Detect which cell encompasses the target text, then output its (X, Y) center coordinate. 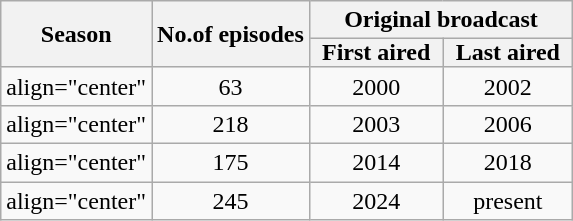
245 (231, 201)
present (508, 201)
63 (231, 86)
No.of episodes (231, 34)
2000 (376, 86)
2024 (376, 201)
Season (76, 34)
Last aired (508, 53)
Original broadcast (440, 20)
2014 (376, 162)
2003 (376, 124)
2006 (508, 124)
218 (231, 124)
2018 (508, 162)
2002 (508, 86)
175 (231, 162)
First aired (376, 53)
